Return [X, Y] of the center of cell containing provided text 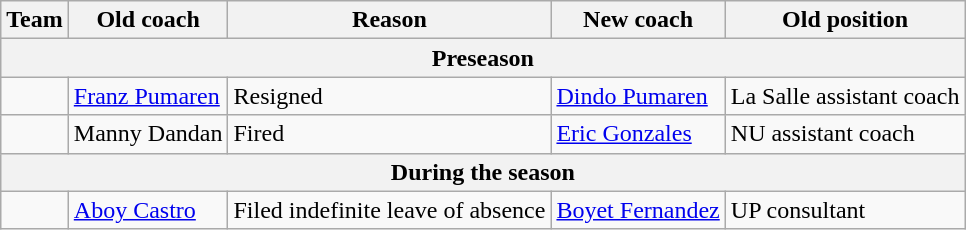
Reason [390, 20]
Team [35, 20]
Filed indefinite leave of absence [390, 210]
New coach [638, 20]
NU assistant coach [845, 134]
Dindo Pumaren [638, 96]
UP consultant [845, 210]
Preseason [483, 58]
Old position [845, 20]
Franz Pumaren [148, 96]
During the season [483, 172]
Fired [390, 134]
Manny Dandan [148, 134]
La Salle assistant coach [845, 96]
Boyet Fernandez [638, 210]
Resigned [390, 96]
Old coach [148, 20]
Aboy Castro [148, 210]
Eric Gonzales [638, 134]
